Output the [x, y] coordinate of the center of the cell containing the given text.  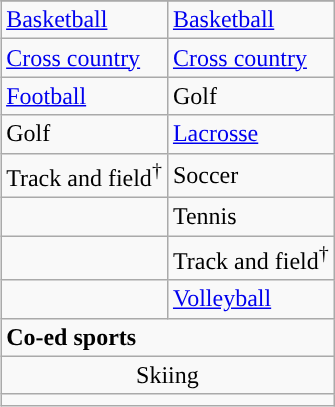
Tennis [250, 217]
Co-ed sports [168, 337]
Football [84, 96]
Volleyball [250, 299]
Soccer [250, 176]
Lacrosse [250, 134]
Skiing [168, 375]
